Capture the cell that displays the provided text and extract its [X, Y] central coordinate. 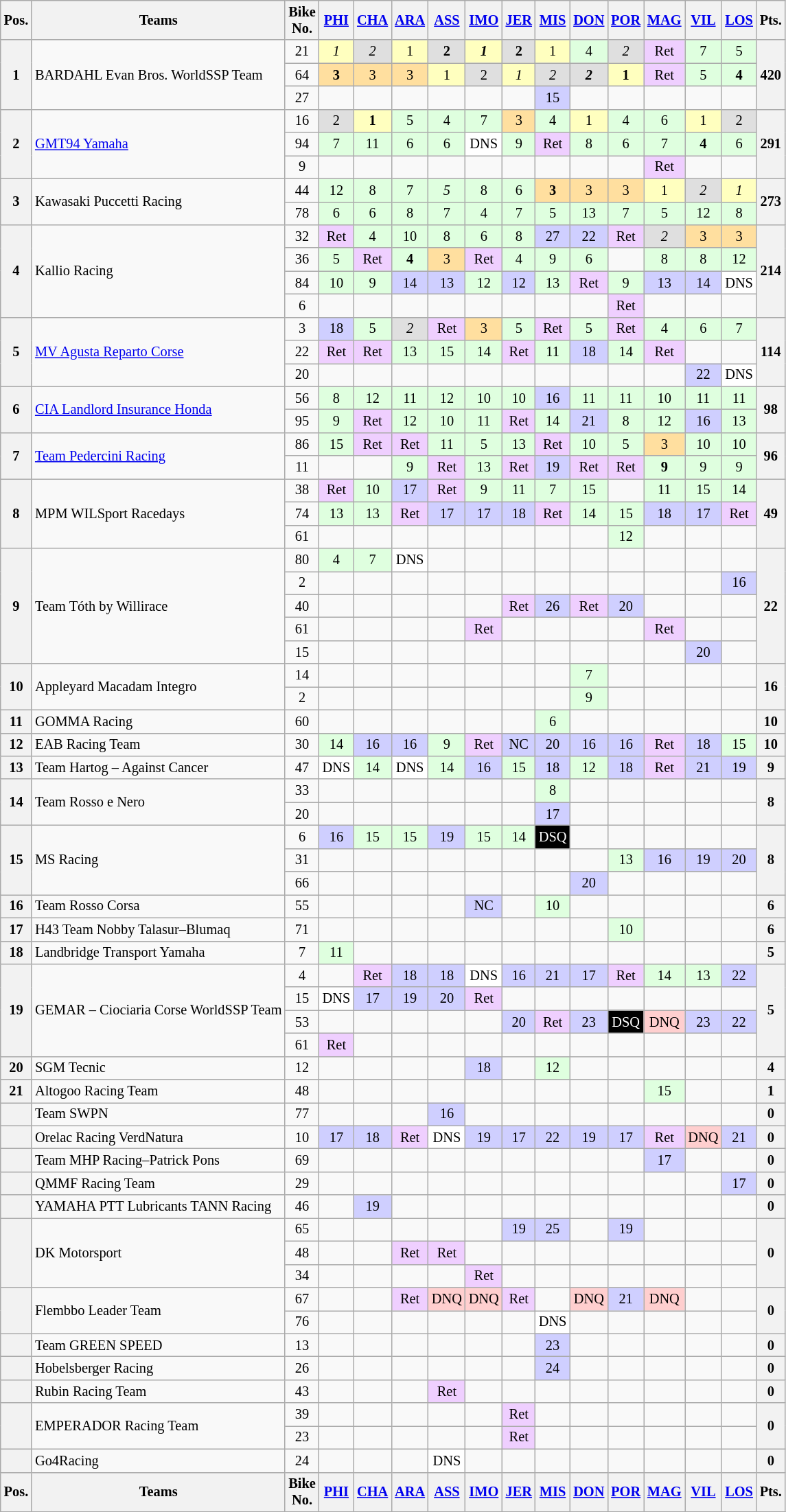
77 [302, 1114]
MPM WILSport Racedays [158, 513]
Go4Racing [158, 1461]
65 [302, 1229]
36 [302, 259]
Landbridge Transport Yamaha [158, 953]
40 [302, 606]
291 [771, 144]
78 [302, 213]
Team GREEN SPEED [158, 1345]
67 [302, 1299]
114 [771, 351]
53 [302, 1022]
30 [302, 745]
71 [302, 929]
60 [302, 721]
86 [302, 444]
34 [302, 1276]
273 [771, 202]
47 [302, 767]
Team SWPN [158, 1114]
95 [302, 421]
Team Tóth by Willirace [158, 605]
420 [771, 74]
QMMF Racing Team [158, 1183]
39 [302, 1415]
Altogoo Racing Team [158, 1091]
EMPERADOR Racing Team [158, 1426]
214 [771, 270]
49 [771, 513]
55 [302, 906]
Hobelsberger Racing [158, 1368]
44 [302, 190]
32 [302, 236]
76 [302, 1322]
YAMAHA PTT Lubricants TANN Racing [158, 1207]
MV Agusta Reparto Corse [158, 351]
MS Racing [158, 859]
Flembbo Leader Team [158, 1310]
Orelac Racing VerdNatura [158, 1137]
98 [771, 409]
80 [302, 559]
64 [302, 75]
31 [302, 860]
DK Motorsport [158, 1252]
66 [302, 883]
EAB Racing Team [158, 745]
74 [302, 513]
46 [302, 1207]
Kallio Racing [158, 270]
H43 Team Nobby Talasur–Blumaq [158, 929]
29 [302, 1183]
69 [302, 1161]
Team Pedercini Racing [158, 456]
38 [302, 490]
GOMMA Racing [158, 721]
Team Rosso e Nero [158, 802]
GMT94 Yamaha [158, 144]
43 [302, 1391]
SGM Tecnic [158, 1068]
84 [302, 283]
Rubin Racing Team [158, 1391]
Team MHP Racing–Patrick Pons [158, 1161]
Appleyard Macadam Integro [158, 686]
94 [302, 144]
Team Hartog – Against Cancer [158, 767]
GEMAR – Ciociaria Corse WorldSSP Team [158, 1010]
Kawasaki Puccetti Racing [158, 202]
56 [302, 398]
33 [302, 791]
BARDAHL Evan Bros. WorldSSP Team [158, 74]
Team Rosso Corsa [158, 906]
25 [553, 1229]
96 [771, 456]
CIA Landlord Insurance Honda [158, 409]
